Detect which cell encompasses the target text, then output its (x, y) center coordinate. 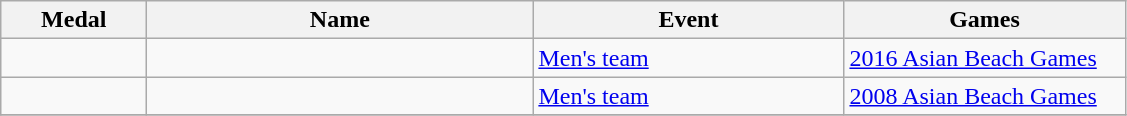
Medal (74, 20)
2016 Asian Beach Games (984, 58)
Event (688, 20)
Name (340, 20)
Games (984, 20)
2008 Asian Beach Games (984, 96)
